Extract the [x, y] coordinate from the center of the cell holding the provided text.  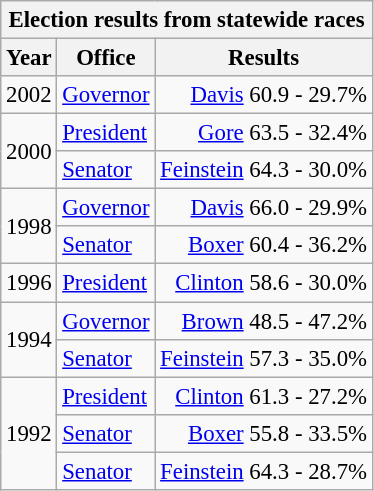
Boxer 55.8 - 33.5% [264, 433]
Davis 66.0 - 29.9% [264, 208]
Year [29, 58]
Feinstein 57.3 - 35.0% [264, 358]
Brown 48.5 - 47.2% [264, 321]
1998 [29, 226]
Results [264, 58]
2000 [29, 152]
Feinstein 64.3 - 28.7% [264, 471]
2002 [29, 95]
Davis 60.9 - 29.7% [264, 95]
1992 [29, 434]
Boxer 60.4 - 36.2% [264, 245]
1996 [29, 283]
1994 [29, 340]
Election results from statewide races [187, 20]
Office [106, 58]
Clinton 61.3 - 27.2% [264, 396]
Clinton 58.6 - 30.0% [264, 283]
Feinstein 64.3 - 30.0% [264, 170]
Gore 63.5 - 32.4% [264, 133]
